Extract the [X, Y] coordinate from the center of the cell holding the provided text.  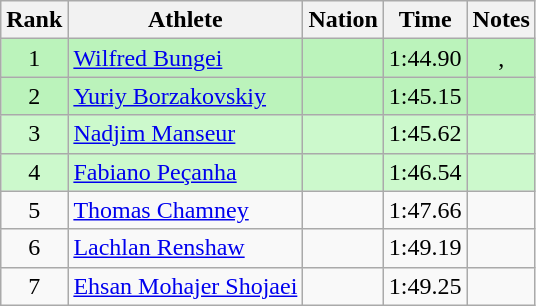
1:47.66 [425, 210]
6 [34, 248]
Athlete [186, 20]
Fabiano Peçanha [186, 172]
Thomas Chamney [186, 210]
Notes [501, 20]
5 [34, 210]
Wilfred Bungei [186, 58]
1:49.25 [425, 286]
4 [34, 172]
1:45.62 [425, 134]
Time [425, 20]
1:46.54 [425, 172]
Nation [343, 20]
7 [34, 286]
Yuriy Borzakovskiy [186, 96]
Nadjim Manseur [186, 134]
Ehsan Mohajer Shojaei [186, 286]
, [501, 58]
Lachlan Renshaw [186, 248]
2 [34, 96]
1 [34, 58]
1:45.15 [425, 96]
1:49.19 [425, 248]
1:44.90 [425, 58]
3 [34, 134]
Rank [34, 20]
